Determine the (X, Y) coordinate at the center of the cell enclosing the given text.  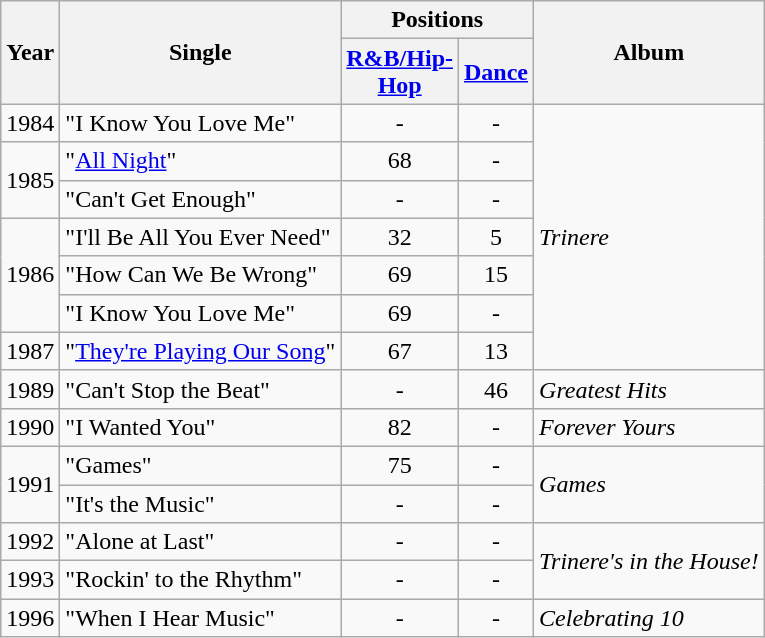
"Games" (200, 465)
"Can't Stop the Beat" (200, 389)
"It's the Music" (200, 503)
"Can't Get Enough" (200, 199)
1985 (30, 180)
Games (650, 484)
75 (400, 465)
1984 (30, 123)
13 (496, 351)
Trinere's in the House! (650, 561)
1992 (30, 542)
R&B/Hip-Hop (400, 72)
"All Night" (200, 161)
1993 (30, 580)
Celebrating 10 (650, 618)
"I Wanted You" (200, 427)
Dance (496, 72)
5 (496, 237)
"I'll Be All You Ever Need" (200, 237)
32 (400, 237)
1989 (30, 389)
"When I Hear Music" (200, 618)
Album (650, 52)
"Rockin' to the Rhythm" (200, 580)
Trinere (650, 237)
1996 (30, 618)
67 (400, 351)
Positions (438, 20)
82 (400, 427)
1990 (30, 427)
15 (496, 275)
"Alone at Last" (200, 542)
Greatest Hits (650, 389)
1987 (30, 351)
46 (496, 389)
"They're Playing Our Song" (200, 351)
Forever Yours (650, 427)
68 (400, 161)
"How Can We Be Wrong" (200, 275)
1986 (30, 275)
Single (200, 52)
1991 (30, 484)
Year (30, 52)
